Return (X, Y) of the center of cell containing provided text 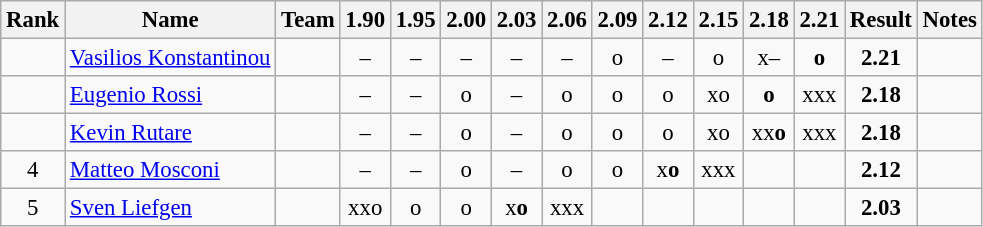
1.95 (415, 20)
Sven Liefgen (170, 208)
1.90 (365, 20)
2.15 (718, 20)
Notes (950, 20)
Eugenio Rossi (170, 95)
Name (170, 20)
Kevin Rutare (170, 133)
2.06 (567, 20)
Rank (33, 20)
x– (769, 58)
Team (308, 20)
4 (33, 170)
Matteo Mosconi (170, 170)
2.09 (617, 20)
5 (33, 208)
Vasilios Konstantinou (170, 58)
2.00 (466, 20)
Result (882, 20)
